Output the (X, Y) coordinate of the center of the cell containing the given text.  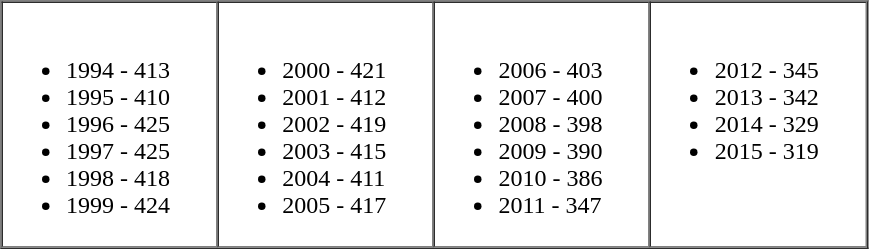
2006 - 4032007 - 4002008 - 3982009 - 3902010 - 3862011 - 347 (542, 125)
2012 - 3452013 - 3422014 - 3292015 - 319 (758, 125)
2000 - 4212001 - 4122002 - 4192003 - 4152004 - 4112005 - 417 (326, 125)
1994 - 4131995 - 4101996 - 4251997 - 4251998 - 4181999 - 424 (110, 125)
